Pinpoint the cell where the given text exists, returning its (x, y) midpoint coordinate. 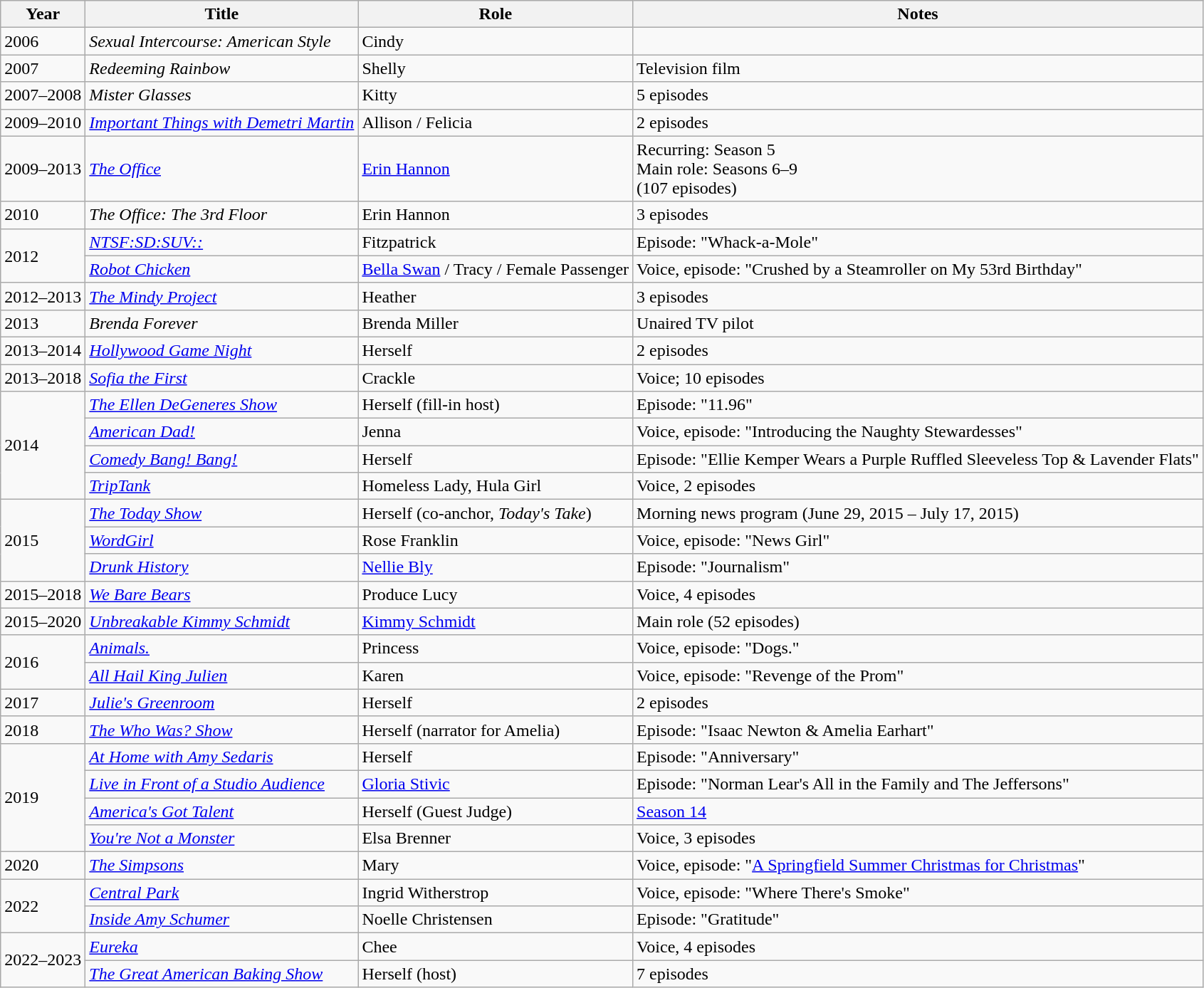
The Great American Baking Show (222, 974)
2009–2010 (43, 122)
2013–2014 (43, 350)
2007–2008 (43, 95)
Television film (918, 68)
Crackle (496, 378)
Voice, episode: "Where There's Smoke" (918, 893)
The Mindy Project (222, 296)
Voice, episode: "Revenge of the Prom" (918, 676)
Jenna (496, 432)
Season 14 (918, 811)
2012 (43, 256)
The Today Show (222, 513)
NTSF:SD:SUV:: (222, 242)
We Bare Bears (222, 594)
2007 (43, 68)
Noelle Christensen (496, 920)
Unaired TV pilot (918, 323)
WordGirl (222, 540)
Eureka (222, 947)
Voice; 10 episodes (918, 378)
2015–2018 (43, 594)
Central Park (222, 893)
Episode: "Norman Lear's All in the Family and The Jeffersons" (918, 784)
2016 (43, 662)
Important Things with Demetri Martin (222, 122)
America's Got Talent (222, 811)
Rose Franklin (496, 540)
American Dad! (222, 432)
Ingrid Witherstrop (496, 893)
Episode: "Ellie Kemper Wears a Purple Ruffled Sleeveless Top & Lavender Flats" (918, 459)
Sexual Intercourse: American Style (222, 41)
Robot Chicken (222, 269)
Herself (Guest Judge) (496, 811)
TripTank (222, 486)
Herself (narrator for Amelia) (496, 730)
Notes (918, 14)
Elsa Brenner (496, 839)
Unbreakable Kimmy Schmidt (222, 621)
Redeeming Rainbow (222, 68)
Drunk History (222, 567)
5 episodes (918, 95)
You're Not a Monster (222, 839)
All Hail King Julien (222, 676)
2020 (43, 866)
Main role (52 episodes) (918, 621)
Herself (fill-in host) (496, 405)
2012–2013 (43, 296)
2015–2020 (43, 621)
Year (43, 14)
2019 (43, 797)
Fitzpatrick (496, 242)
Herself (co-anchor, Today's Take) (496, 513)
Kimmy Schmidt (496, 621)
Role (496, 14)
Shelly (496, 68)
2018 (43, 730)
2014 (43, 446)
2017 (43, 703)
Voice, episode: "Introducing the Naughty Stewardesses" (918, 432)
The Who Was? Show (222, 730)
Voice, episode: "Dogs." (918, 648)
2013 (43, 323)
2015 (43, 540)
The Simpsons (222, 866)
Live in Front of a Studio Audience (222, 784)
At Home with Amy Sedaris (222, 757)
Produce Lucy (496, 594)
2010 (43, 215)
Cindy (496, 41)
The Office: The 3rd Floor (222, 215)
Title (222, 14)
Inside Amy Schumer (222, 920)
Chee (496, 947)
Voice, episode: "A Springfield Summer Christmas for Christmas" (918, 866)
Voice, episode: "Crushed by a Steamroller on My 53rd Birthday" (918, 269)
Brenda Forever (222, 323)
Allison / Felicia (496, 122)
Episode: "Whack-a-Mole" (918, 242)
The Office (222, 169)
Princess (496, 648)
Voice, 2 episodes (918, 486)
Kitty (496, 95)
Recurring: Season 5Main role: Seasons 6–9(107 episodes) (918, 169)
2006 (43, 41)
Episode: "11.96" (918, 405)
Bella Swan / Tracy / Female Passenger (496, 269)
Heather (496, 296)
Sofia the First (222, 378)
Herself (host) (496, 974)
2022 (43, 906)
Karen (496, 676)
2009–2013 (43, 169)
Morning news program (June 29, 2015 – July 17, 2015) (918, 513)
Episode: "Isaac Newton & Amelia Earhart" (918, 730)
Hollywood Game Night (222, 350)
Mary (496, 866)
Episode: "Journalism" (918, 567)
Episode: "Gratitude" (918, 920)
2013–2018 (43, 378)
7 episodes (918, 974)
Voice, 3 episodes (918, 839)
The Ellen DeGeneres Show (222, 405)
Homeless Lady, Hula Girl (496, 486)
Voice, episode: "News Girl" (918, 540)
Comedy Bang! Bang! (222, 459)
Animals. (222, 648)
Brenda Miller (496, 323)
Julie's Greenroom (222, 703)
Gloria Stivic (496, 784)
Episode: "Anniversary" (918, 757)
Nellie Bly (496, 567)
Mister Glasses (222, 95)
2022–2023 (43, 960)
